Search for the cell housing the specified text and yield its (x, y) center coordinate. 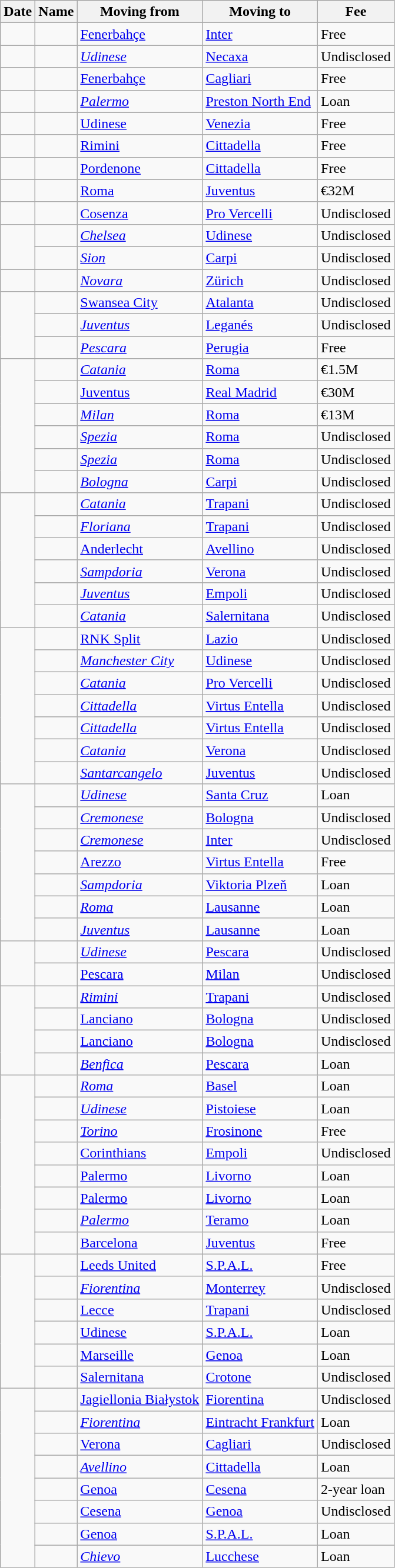
€1.5M (356, 370)
Benfica (140, 1064)
Viktoria Plzeň (260, 885)
Chievo (140, 1556)
Barcelona (140, 1243)
Pordenone (140, 168)
2-year loan (356, 1489)
Zürich (260, 281)
Chelsea (140, 235)
Monterrey (260, 1287)
Perugia (260, 348)
Sion (140, 258)
Leeds United (140, 1265)
Torino (140, 1131)
Basel (260, 1086)
Santa Cruz (260, 795)
Eintracht Frankfurt (260, 1422)
Teramo (260, 1220)
Venezia (260, 124)
Floriana (140, 526)
Necaxa (260, 56)
Fee (356, 12)
Corinthians (140, 1153)
Cosenza (140, 213)
Leganés (260, 325)
Arezzo (140, 862)
Atalanta (260, 303)
Swansea City (140, 303)
Jagiellonia Białystok (140, 1400)
Lecce (140, 1310)
Novara (140, 281)
Manchester City (140, 661)
Name (57, 12)
Crotone (260, 1377)
Lucchese (260, 1556)
€13M (356, 415)
Real Madrid (260, 392)
Moving to (260, 12)
Frosinone (260, 1131)
Santarcangelo (140, 773)
Date (18, 12)
Anderlecht (140, 549)
Moving from (140, 12)
Lazio (260, 638)
Preston North End (260, 101)
€32M (356, 191)
Marseille (140, 1355)
RNK Split (140, 638)
€30M (356, 392)
Pistoiese (260, 1109)
